From the cell containing the given text, extract its center point as [X, Y] coordinate. 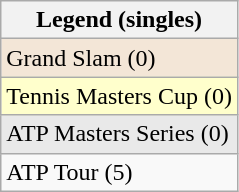
ATP Tour (5) [120, 172]
ATP Masters Series (0) [120, 134]
Tennis Masters Cup (0) [120, 96]
Grand Slam (0) [120, 58]
Legend (singles) [120, 20]
